Determine the [x, y] coordinate at the center of the cell enclosing the given text.  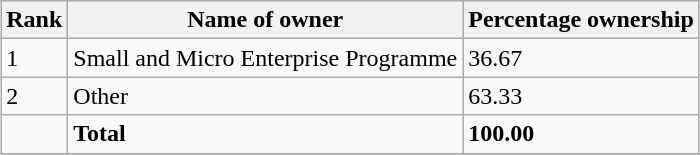
63.33 [582, 96]
Percentage ownership [582, 20]
Name of owner [266, 20]
1 [34, 58]
Total [266, 134]
Other [266, 96]
2 [34, 96]
100.00 [582, 134]
Rank [34, 20]
36.67 [582, 58]
Small and Micro Enterprise Programme [266, 58]
